Return the [x, y] coordinate for the center point of the cell that contains the specified text.  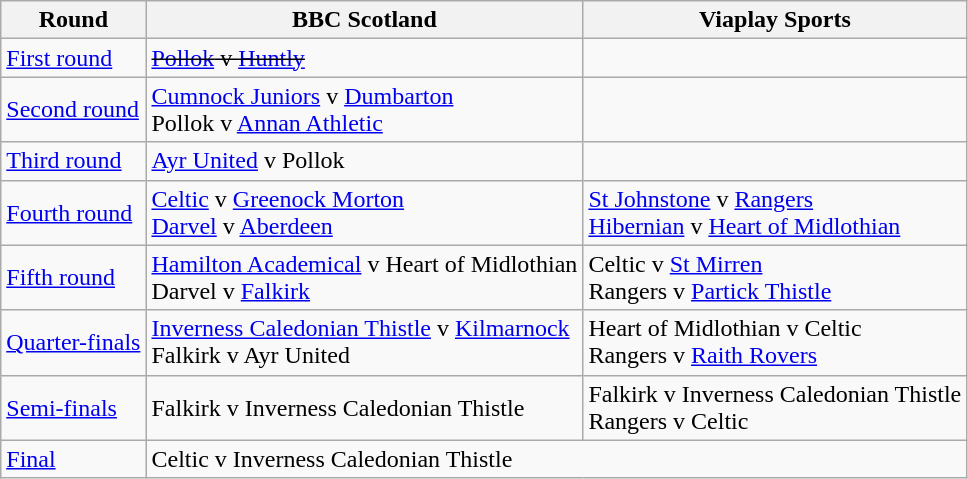
Semi-finals [74, 408]
Fourth round [74, 212]
Falkirk v Inverness Caledonian ThistleRangers v Celtic [775, 408]
Celtic v St MirrenRangers v Partick Thistle [775, 278]
Hamilton Academical v Heart of MidlothianDarvel v Falkirk [364, 278]
Final [74, 459]
Quarter-finals [74, 342]
St Johnstone v RangersHibernian v Heart of Midlothian [775, 212]
Pollok v Huntly [364, 58]
Second round [74, 110]
Celtic v Greenock MortonDarvel v Aberdeen [364, 212]
Fifth round [74, 278]
Round [74, 20]
Inverness Caledonian Thistle v KilmarnockFalkirk v Ayr United [364, 342]
Viaplay Sports [775, 20]
Ayr United v Pollok [364, 161]
Cumnock Juniors v DumbartonPollok v Annan Athletic [364, 110]
BBC Scotland [364, 20]
Third round [74, 161]
Heart of Midlothian v CelticRangers v Raith Rovers [775, 342]
Falkirk v Inverness Caledonian Thistle [364, 408]
First round [74, 58]
Celtic v Inverness Caledonian Thistle [556, 459]
